Extract the (x, y) coordinate from the center of the cell holding the provided text.  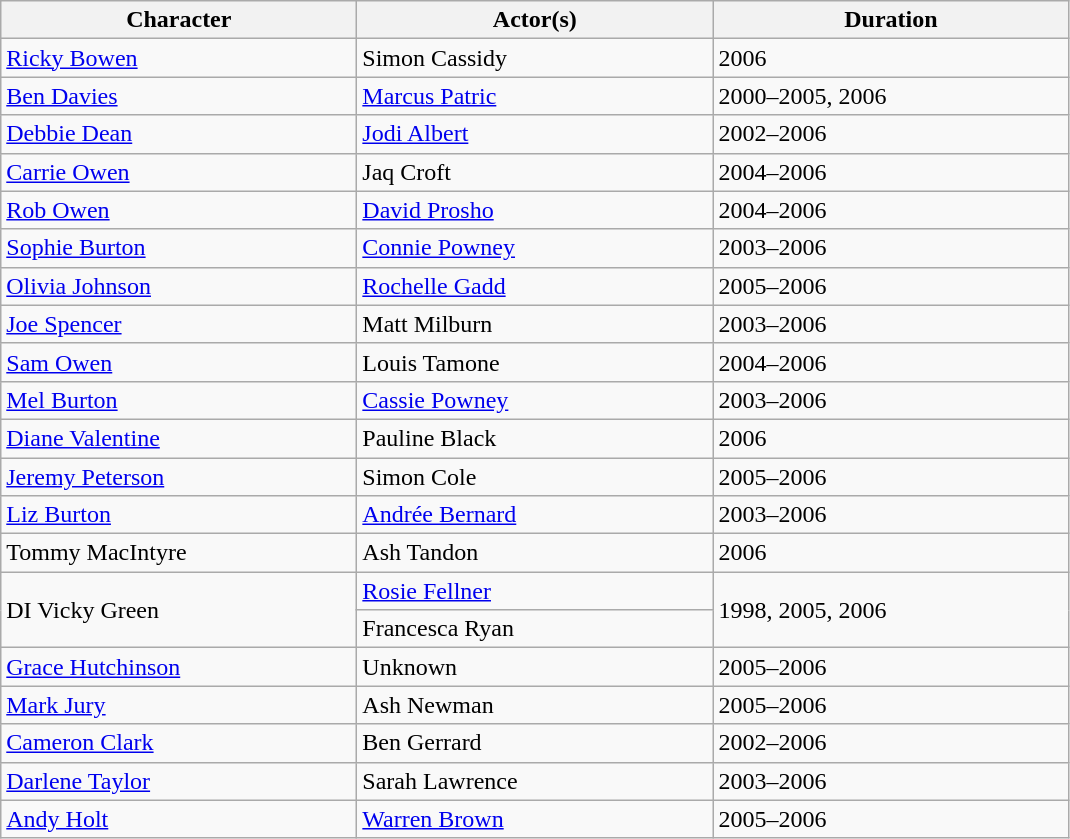
Rochelle Gadd (535, 286)
Rob Owen (179, 210)
Ben Gerrard (535, 743)
Ricky Bowen (179, 58)
Jeremy Peterson (179, 477)
Francesca Ryan (535, 629)
Sam Owen (179, 362)
Sophie Burton (179, 248)
Character (179, 20)
Grace Hutchinson (179, 667)
Olivia Johnson (179, 286)
Simon Cole (535, 477)
Tommy MacIntyre (179, 553)
DI Vicky Green (179, 610)
Simon Cassidy (535, 58)
Sarah Lawrence (535, 781)
Joe Spencer (179, 324)
Mel Burton (179, 400)
Cameron Clark (179, 743)
Ben Davies (179, 96)
Jaq Croft (535, 172)
Actor(s) (535, 20)
Pauline Black (535, 438)
Debbie Dean (179, 134)
Ash Tandon (535, 553)
Liz Burton (179, 515)
2000–2005, 2006 (891, 96)
1998, 2005, 2006 (891, 610)
Unknown (535, 667)
Matt Milburn (535, 324)
Darlene Taylor (179, 781)
Warren Brown (535, 819)
Louis Tamone (535, 362)
Andrée Bernard (535, 515)
David Prosho (535, 210)
Mark Jury (179, 705)
Andy Holt (179, 819)
Marcus Patric (535, 96)
Diane Valentine (179, 438)
Jodi Albert (535, 134)
Connie Powney (535, 248)
Cassie Powney (535, 400)
Ash Newman (535, 705)
Carrie Owen (179, 172)
Rosie Fellner (535, 591)
Duration (891, 20)
